Find where the given text appears and provide that cell's center as (x, y) coordinate. 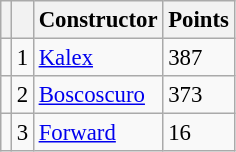
Forward (98, 133)
16 (198, 133)
Boscoscuro (98, 95)
Kalex (98, 58)
373 (198, 95)
2 (22, 95)
387 (198, 58)
Constructor (98, 20)
Points (198, 20)
1 (22, 58)
3 (22, 133)
